Search for the cell housing the specified text and yield its [X, Y] center coordinate. 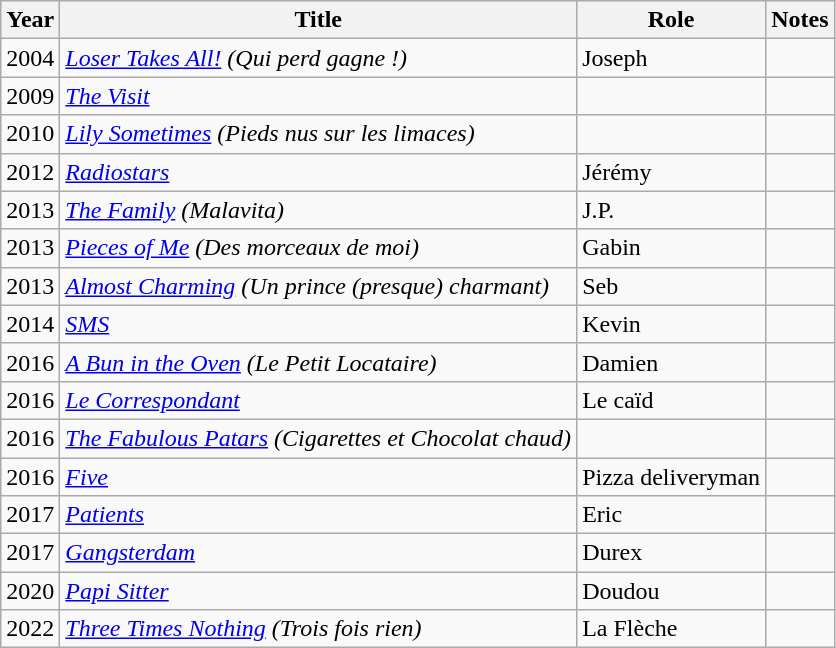
Pieces of Me (Des morceaux de moi) [318, 248]
Five [318, 477]
J.P. [672, 210]
Kevin [672, 324]
The Visit [318, 96]
Lily Sometimes (Pieds nus sur les limaces) [318, 134]
A Bun in the Oven (Le Petit Locataire) [318, 362]
Jérémy [672, 172]
Doudou [672, 591]
Le caïd [672, 400]
Seb [672, 286]
2009 [30, 96]
Patients [318, 515]
2022 [30, 629]
2020 [30, 591]
The Fabulous Patars (Cigarettes et Chocolat chaud) [318, 438]
The Family (Malavita) [318, 210]
Joseph [672, 58]
SMS [318, 324]
Pizza deliveryman [672, 477]
Eric [672, 515]
Notes [800, 20]
Damien [672, 362]
2012 [30, 172]
Almost Charming (Un prince (presque) charmant) [318, 286]
2004 [30, 58]
Radiostars [318, 172]
Title [318, 20]
Gabin [672, 248]
Durex [672, 553]
2014 [30, 324]
2010 [30, 134]
La Flèche [672, 629]
Role [672, 20]
Gangsterdam [318, 553]
Three Times Nothing (Trois fois rien) [318, 629]
Year [30, 20]
Le Correspondant [318, 400]
Loser Takes All! (Qui perd gagne !) [318, 58]
Papi Sitter [318, 591]
